Extract the [X, Y] coordinate from the center of the cell holding the provided text.  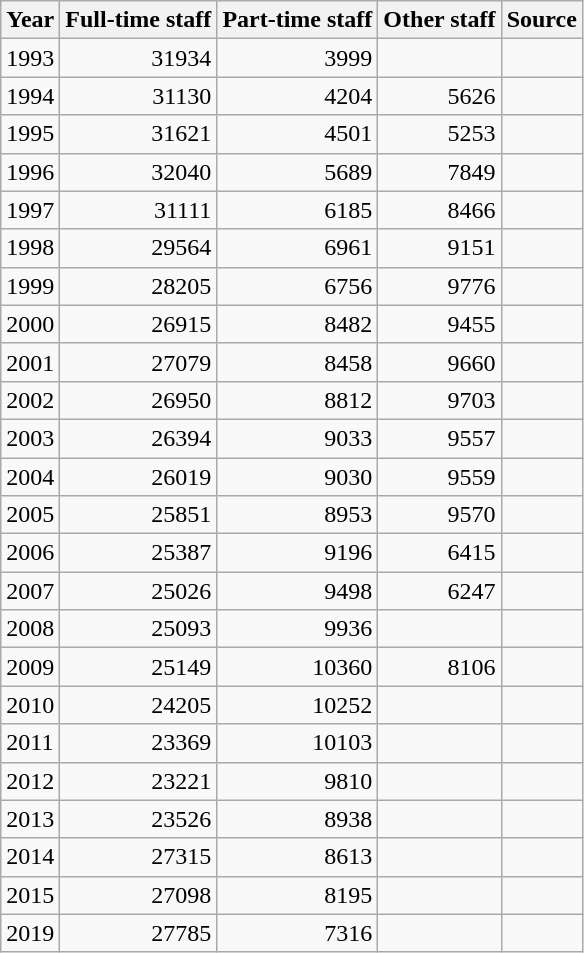
27785 [138, 933]
32040 [138, 172]
9559 [440, 477]
8458 [298, 362]
9703 [440, 400]
2015 [30, 895]
31111 [138, 210]
9455 [440, 324]
Part-time staff [298, 20]
2006 [30, 553]
2002 [30, 400]
Source [542, 20]
8106 [440, 667]
2003 [30, 438]
Year [30, 20]
2005 [30, 515]
2009 [30, 667]
1999 [30, 286]
8466 [440, 210]
9936 [298, 629]
2010 [30, 705]
23526 [138, 819]
23369 [138, 743]
2014 [30, 857]
26950 [138, 400]
2001 [30, 362]
10103 [298, 743]
3999 [298, 58]
8195 [298, 895]
9498 [298, 591]
27098 [138, 895]
2004 [30, 477]
9557 [440, 438]
9151 [440, 248]
25026 [138, 591]
2008 [30, 629]
5626 [440, 96]
Full-time staff [138, 20]
6185 [298, 210]
1995 [30, 134]
2012 [30, 781]
8953 [298, 515]
8482 [298, 324]
26019 [138, 477]
25851 [138, 515]
6961 [298, 248]
Other staff [440, 20]
10252 [298, 705]
26915 [138, 324]
10360 [298, 667]
9033 [298, 438]
6247 [440, 591]
1997 [30, 210]
8812 [298, 400]
8938 [298, 819]
28205 [138, 286]
2019 [30, 933]
4204 [298, 96]
9660 [440, 362]
5253 [440, 134]
7316 [298, 933]
1994 [30, 96]
9810 [298, 781]
31934 [138, 58]
4501 [298, 134]
9196 [298, 553]
2011 [30, 743]
5689 [298, 172]
27315 [138, 857]
25093 [138, 629]
27079 [138, 362]
6756 [298, 286]
2007 [30, 591]
1998 [30, 248]
1996 [30, 172]
31621 [138, 134]
7849 [440, 172]
6415 [440, 553]
31130 [138, 96]
25387 [138, 553]
9776 [440, 286]
1993 [30, 58]
24205 [138, 705]
8613 [298, 857]
29564 [138, 248]
23221 [138, 781]
9570 [440, 515]
2013 [30, 819]
26394 [138, 438]
25149 [138, 667]
9030 [298, 477]
2000 [30, 324]
